Identify which cell holds the provided text, then report its [X, Y] central coordinate. 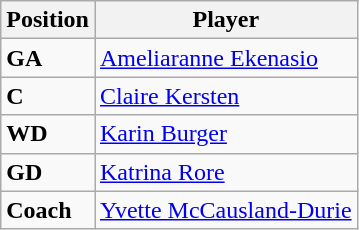
GD [48, 172]
C [48, 96]
Katrina Rore [226, 172]
Ameliaranne Ekenasio [226, 58]
Position [48, 20]
Claire Kersten [226, 96]
Player [226, 20]
Yvette McCausland-Durie [226, 210]
WD [48, 134]
Coach [48, 210]
Karin Burger [226, 134]
GA [48, 58]
